Provide the [x, y] coordinate of the cell's center where the given text is located.  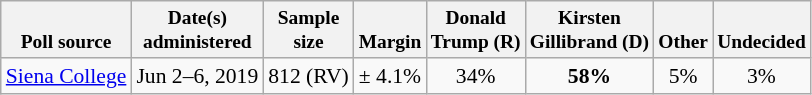
Other [684, 30]
3% [762, 76]
812 (RV) [308, 76]
Samplesize [308, 30]
Siena College [66, 76]
Jun 2–6, 2019 [197, 76]
Date(s)administered [197, 30]
KirstenGillibrand (D) [590, 30]
Poll source [66, 30]
Undecided [762, 30]
Margin [390, 30]
5% [684, 76]
DonaldTrump (R) [476, 30]
34% [476, 76]
58% [590, 76]
± 4.1% [390, 76]
